From the cell containing the given text, extract its center point as [X, Y] coordinate. 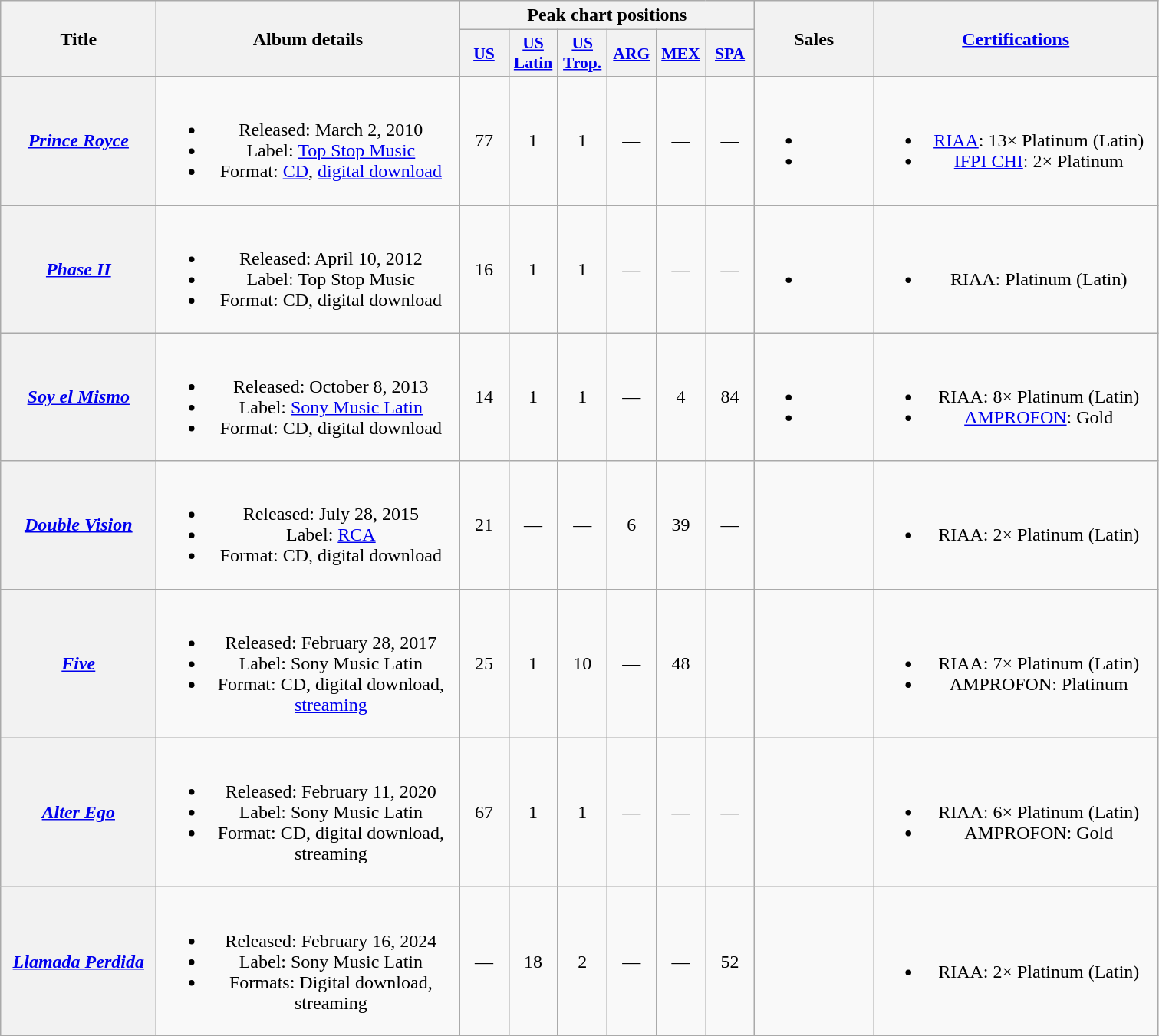
16 [484, 268]
Prince Royce [78, 141]
Released: February 16, 2024Label: Sony Music LatinFormats: Digital download, streaming [308, 961]
52 [730, 961]
Alter Ego [78, 812]
RIAA: 13× Platinum (Latin)IFPI CHI: 2× Platinum [1016, 141]
21 [484, 525]
Peak chart positions [607, 15]
77 [484, 141]
ARG [631, 54]
6 [631, 525]
Double Vision [78, 525]
SPA [730, 54]
Sales [815, 38]
RIAA: 7× Platinum (Latin)AMPROFON: Platinum [1016, 663]
4 [680, 397]
Released: October 8, 2013Label: Sony Music LatinFormat: CD, digital download [308, 397]
48 [680, 663]
Phase II [78, 268]
RIAA: 8× Platinum (Latin)AMPROFON: Gold [1016, 397]
Llamada Perdida [78, 961]
14 [484, 397]
RIAA: 6× Platinum (Latin)AMPROFON: Gold [1016, 812]
Released: February 28, 2017Label: Sony Music LatinFormat: CD, digital download, streaming [308, 663]
Album details [308, 38]
10 [582, 663]
84 [730, 397]
Released: February 11, 2020Label: Sony Music LatinFormat: CD, digital download, streaming [308, 812]
Five [78, 663]
USTrop. [582, 54]
18 [533, 961]
Title [78, 38]
39 [680, 525]
Certifications [1016, 38]
Released: March 2, 2010Label: Top Stop MusicFormat: CD, digital download [308, 141]
2 [582, 961]
US [484, 54]
67 [484, 812]
USLatin [533, 54]
Soy el Mismo [78, 397]
MEX [680, 54]
25 [484, 663]
Released: July 28, 2015Label: RCAFormat: CD, digital download [308, 525]
Released: April 10, 2012Label: Top Stop MusicFormat: CD, digital download [308, 268]
RIAA: Platinum (Latin) [1016, 268]
